Search for the cell housing the specified text and yield its [X, Y] center coordinate. 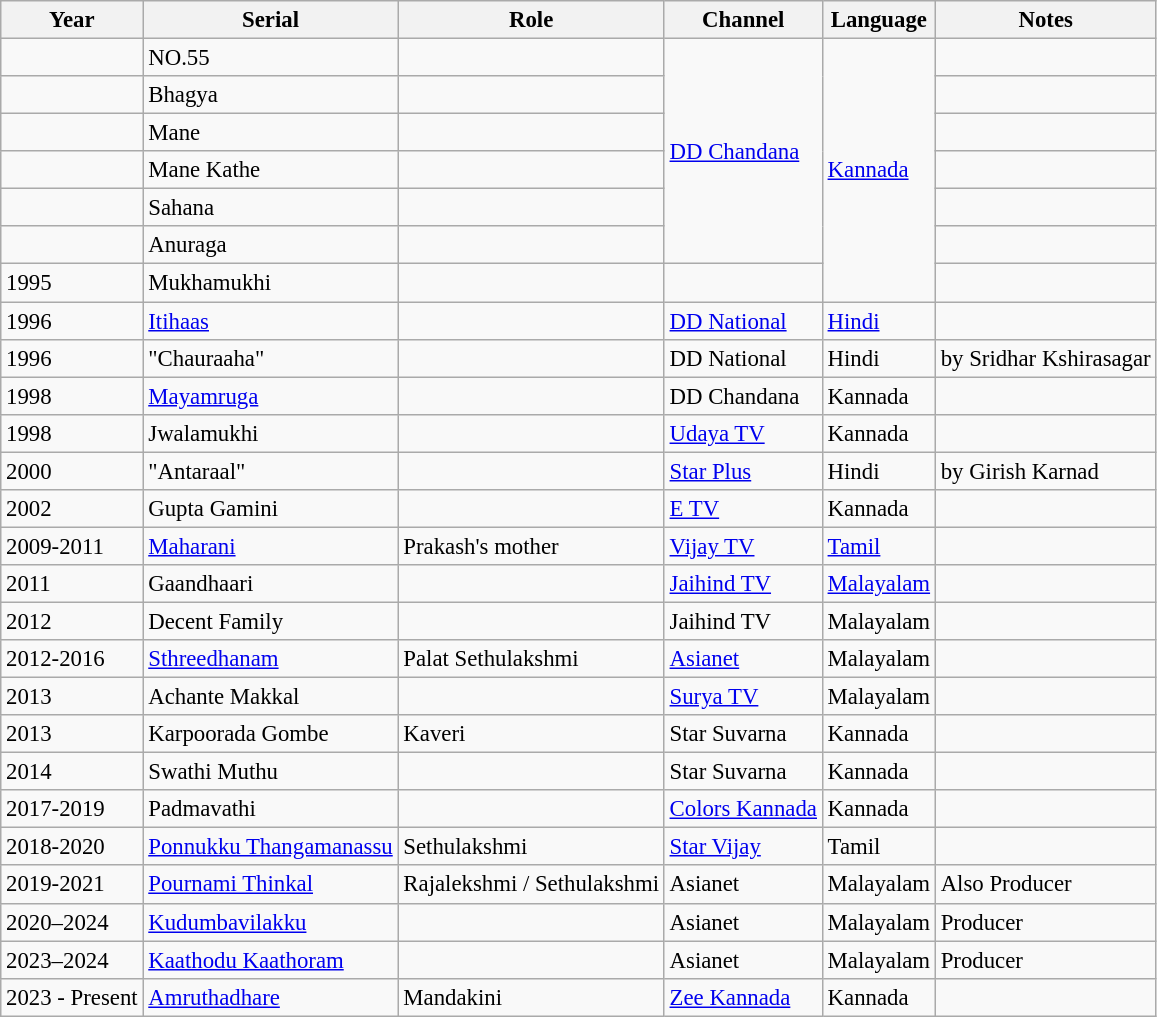
Also Producer [1046, 885]
Palat Sethulakshmi [531, 659]
2000 [72, 471]
2023–2024 [72, 960]
NO.55 [270, 58]
Language [878, 20]
"Antaraal" [270, 471]
2018-2020 [72, 847]
2014 [72, 772]
Kudumbavilakku [270, 922]
Ponnukku Thangamanassu [270, 847]
by Sridhar Kshirasagar [1046, 358]
Prakash's mother [531, 546]
Padmavathi [270, 809]
Swathi Muthu [270, 772]
Mane Kathe [270, 170]
Zee Kannada [743, 997]
Achante Makkal [270, 697]
2009-2011 [72, 546]
Gupta Gamini [270, 509]
Mandakini [531, 997]
Gaandhaari [270, 584]
by Girish Karnad [1046, 471]
Notes [1046, 20]
Amruthadhare [270, 997]
Vijay TV [743, 546]
1995 [72, 283]
2017-2019 [72, 809]
2012-2016 [72, 659]
Pournami Thinkal [270, 885]
2023 - Present [72, 997]
Bhagya [270, 95]
2011 [72, 584]
Serial [270, 20]
Maharani [270, 546]
Sthreedhanam [270, 659]
Sahana [270, 208]
Kaveri [531, 734]
2020–2024 [72, 922]
Rajalekshmi / Sethulakshmi [531, 885]
Mayamruga [270, 396]
Udaya TV [743, 433]
E TV [743, 509]
Karpoorada Gombe [270, 734]
Mane [270, 133]
Year [72, 20]
Star Plus [743, 471]
Mukhamukhi [270, 283]
"Chauraaha" [270, 358]
Jwalamukhi [270, 433]
Surya TV [743, 697]
Anuraga [270, 245]
Sethulakshmi [531, 847]
Decent Family [270, 621]
2012 [72, 621]
Colors Kannada [743, 809]
2019-2021 [72, 885]
Itihaas [270, 321]
2002 [72, 509]
Channel [743, 20]
Role [531, 20]
Star Vijay [743, 847]
Kaathodu Kaathoram [270, 960]
